Pinpoint the cell where the given text exists, returning its [X, Y] midpoint coordinate. 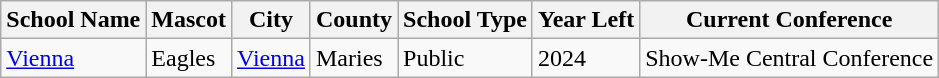
2024 [586, 58]
Year Left [586, 20]
Show-Me Central Conference [790, 58]
County [354, 20]
School Name [74, 20]
School Type [466, 20]
Eagles [189, 58]
Maries [354, 58]
Public [466, 58]
City [272, 20]
Current Conference [790, 20]
Mascot [189, 20]
